Determine the [X, Y] coordinate at the center of the cell enclosing the given text.  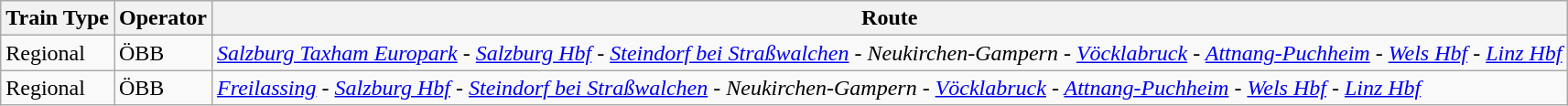
Operator [163, 18]
Route [890, 18]
Freilassing - Salzburg Hbf - Steindorf bei Straßwalchen - Neukirchen-Gampern - Vöcklabruck - Attnang-Puchheim - Wels Hbf - Linz Hbf [890, 88]
Train Type [58, 18]
Salzburg Taxham Europark - Salzburg Hbf - Steindorf bei Straßwalchen - Neukirchen-Gampern - Vöcklabruck - Attnang-Puchheim - Wels Hbf - Linz Hbf [890, 53]
